Return [x, y] of the center of cell containing provided text 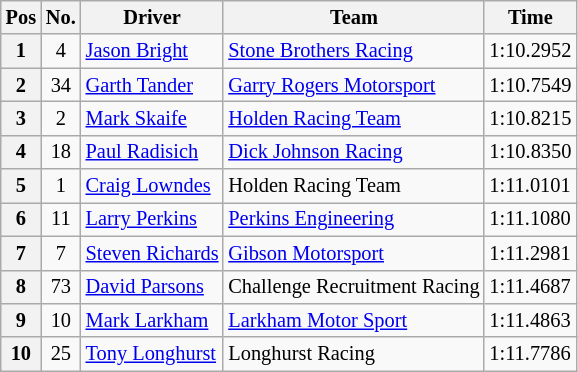
Gibson Motorsport [354, 253]
34 [61, 85]
Pos [21, 17]
1:10.2952 [530, 51]
Craig Lowndes [152, 186]
1:11.0101 [530, 186]
Tony Longhurst [152, 354]
1:10.7549 [530, 85]
Jason Bright [152, 51]
3 [21, 118]
Garth Tander [152, 85]
Challenge Recruitment Racing [354, 287]
6 [21, 219]
Driver [152, 17]
11 [61, 219]
Paul Radisich [152, 152]
Mark Skaife [152, 118]
18 [61, 152]
Steven Richards [152, 253]
David Parsons [152, 287]
Team [354, 17]
Mark Larkham [152, 320]
Dick Johnson Racing [354, 152]
1:10.8215 [530, 118]
Stone Brothers Racing [354, 51]
5 [21, 186]
25 [61, 354]
73 [61, 287]
Garry Rogers Motorsport [354, 85]
Larkham Motor Sport [354, 320]
1:10.8350 [530, 152]
1:11.4687 [530, 287]
No. [61, 17]
Perkins Engineering [354, 219]
1:11.4863 [530, 320]
8 [21, 287]
Time [530, 17]
1:11.7786 [530, 354]
Larry Perkins [152, 219]
1:11.1080 [530, 219]
Longhurst Racing [354, 354]
9 [21, 320]
1:11.2981 [530, 253]
